Extract the (x, y) coordinate from the center of the cell holding the provided text.  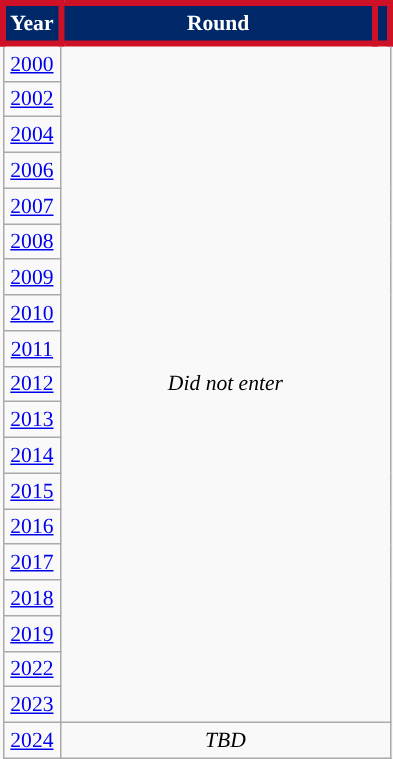
2015 (32, 491)
2004 (32, 135)
2006 (32, 171)
TBD (226, 741)
2022 (32, 669)
Year (32, 23)
2008 (32, 242)
2000 (32, 63)
2018 (32, 598)
2010 (32, 313)
Did not enter (226, 384)
2013 (32, 420)
2007 (32, 206)
2017 (32, 563)
2002 (32, 99)
2023 (32, 705)
2009 (32, 278)
2012 (32, 384)
2024 (32, 741)
2016 (32, 527)
2019 (32, 634)
Round (218, 23)
2014 (32, 456)
2011 (32, 349)
